Provide the [x, y] coordinate of the cell's center where the given text is located.  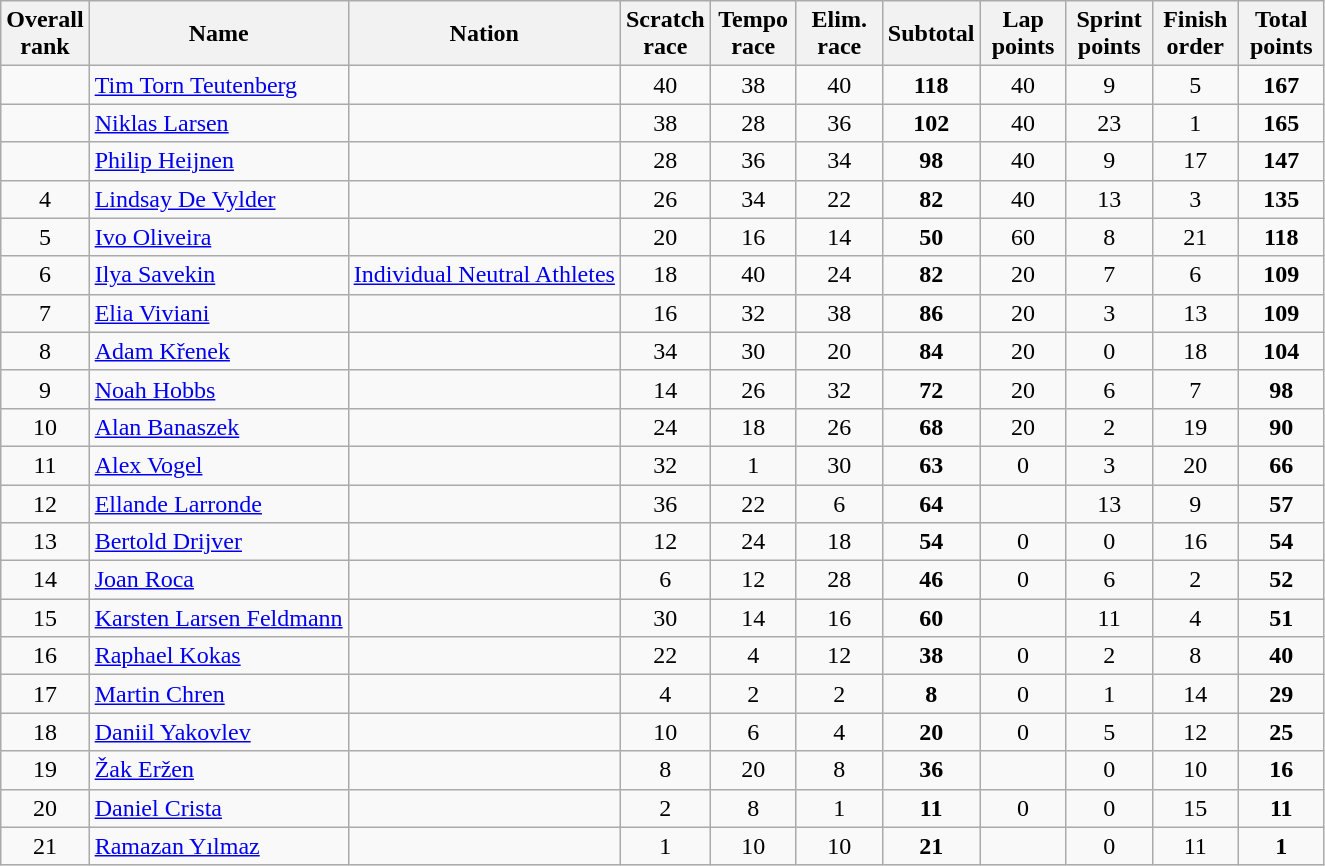
72 [931, 389]
Philip Heijnen [218, 161]
Lindsay De Vylder [218, 199]
84 [931, 351]
Martin Chren [218, 694]
Ellande Larronde [218, 503]
50 [931, 237]
Elia Viviani [218, 313]
Finish order [1195, 34]
29 [1281, 694]
135 [1281, 199]
Ivo Oliveira [218, 237]
Noah Hobbs [218, 389]
Total points [1281, 34]
Name [218, 34]
Nation [484, 34]
Elim. race [839, 34]
86 [931, 313]
57 [1281, 503]
Karsten Larsen Feldmann [218, 618]
Alan Banaszek [218, 427]
102 [931, 123]
Alex Vogel [218, 465]
Scratch race [665, 34]
25 [1281, 732]
Žak Eržen [218, 770]
Overall rank [45, 34]
Adam Křenek [218, 351]
Individual Neutral Athletes [484, 275]
66 [1281, 465]
Ramazan Yılmaz [218, 846]
Tempo race [753, 34]
167 [1281, 85]
Bertold Drijver [218, 542]
Niklas Larsen [218, 123]
165 [1281, 123]
Daniel Crista [218, 808]
Ilya Savekin [218, 275]
52 [1281, 580]
147 [1281, 161]
23 [1109, 123]
46 [931, 580]
104 [1281, 351]
Daniil Yakovlev [218, 732]
Tim Torn Teutenberg [218, 85]
68 [931, 427]
Subtotal [931, 34]
63 [931, 465]
64 [931, 503]
90 [1281, 427]
51 [1281, 618]
Raphael Kokas [218, 656]
Joan Roca [218, 580]
Lap points [1023, 34]
Sprint points [1109, 34]
